Return (x, y) of the center of cell containing provided text 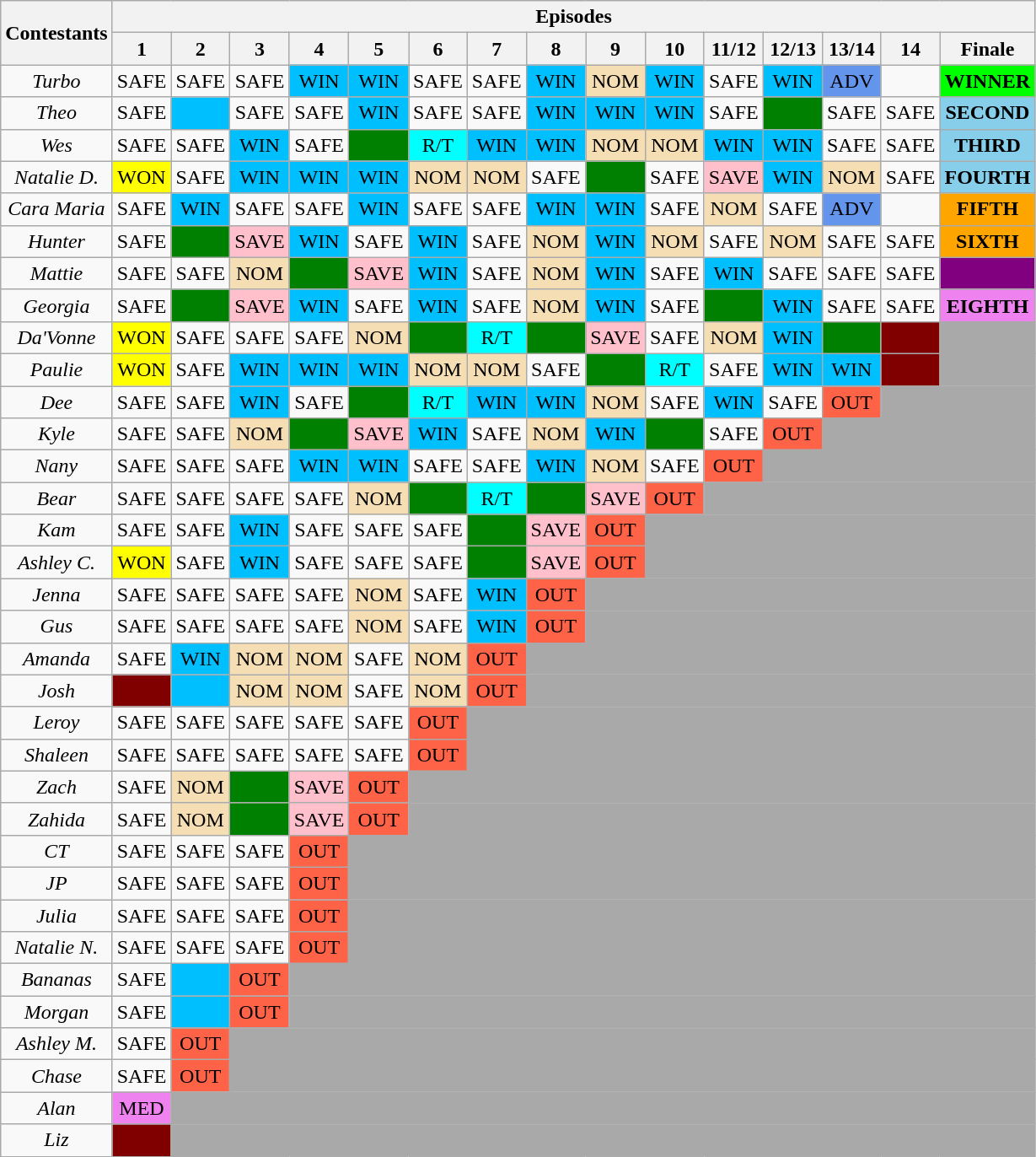
Contestants (56, 33)
Finale (988, 49)
Natalie D. (56, 177)
8 (556, 49)
Zahida (56, 819)
12/13 (793, 49)
Ashley M. (56, 1044)
10 (674, 49)
Mattie (56, 273)
Episodes (573, 17)
WINNER (988, 81)
11/12 (733, 49)
Jenna (56, 595)
9 (615, 49)
Kyle (56, 434)
Turbo (56, 81)
Bananas (56, 980)
Paulie (56, 369)
Gus (56, 627)
Hunter (56, 241)
Julia (56, 915)
Leroy (56, 723)
JP (56, 883)
Amanda (56, 659)
Theo (56, 113)
SECOND (988, 113)
3 (260, 49)
Chase (56, 1076)
5 (379, 49)
Ashley C. (56, 562)
Dee (56, 402)
Liz (56, 1140)
Natalie N. (56, 948)
Shaleen (56, 755)
FIFTH (988, 209)
Georgia (56, 305)
Morgan (56, 1012)
Bear (56, 498)
THIRD (988, 145)
Cara Maria (56, 209)
Nany (56, 466)
6 (438, 49)
Da'Vonne (56, 337)
4 (319, 49)
CT (56, 851)
Alan (56, 1108)
Josh (56, 691)
Kam (56, 530)
7 (497, 49)
Wes (56, 145)
EIGHTH (988, 305)
Zach (56, 787)
13/14 (851, 49)
1 (142, 49)
14 (910, 49)
2 (201, 49)
FOURTH (988, 177)
SIXTH (988, 241)
MED (142, 1108)
